Extract the [x, y] coordinate from the center of the cell holding the provided text.  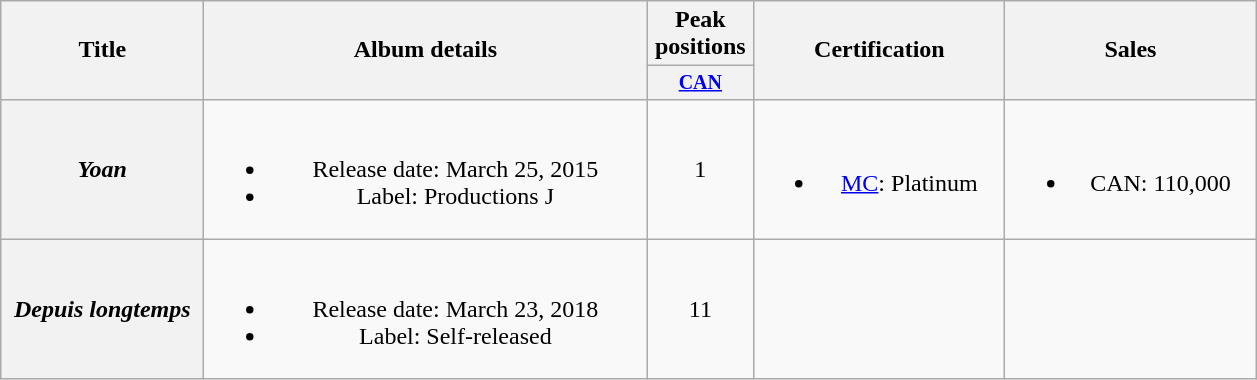
CAN [700, 82]
Album details [426, 50]
CAN: 110,000 [1130, 169]
1 [700, 169]
Release date: March 23, 2018Label: Self-released [426, 309]
11 [700, 309]
MC: Platinum [880, 169]
Depuis longtemps [102, 309]
Peak positions [700, 34]
Sales [1130, 50]
Certification [880, 50]
Yoan [102, 169]
Title [102, 50]
Release date: March 25, 2015Label: Productions J [426, 169]
